Return the [X, Y] coordinate for the center point of the cell that contains the specified text.  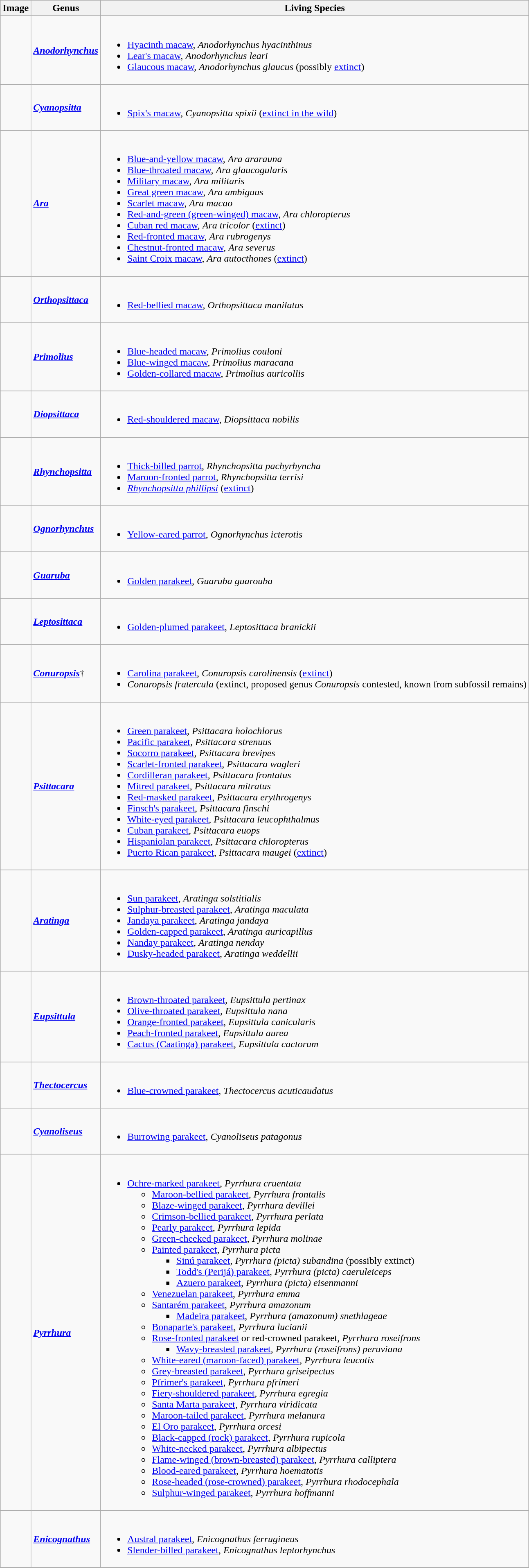
Red-bellied macaw, Orthopsittaca manilatus [315, 300]
Yellow-eared parrot, Ognorhynchus icterotis [315, 529]
Anodorhynchus [66, 50]
Genus [66, 8]
Pyrrhura [66, 1332]
Rhynchopsitta [66, 472]
Leptosittaca [66, 621]
Guaruba [66, 575]
Golden parakeet, Guaruba guarouba [315, 575]
Cyanopsitta [66, 107]
Orthopsittaca [66, 300]
Golden-plumed parakeet, Leptosittaca branickii [315, 621]
Thectocercus [66, 1085]
Red-shouldered macaw, Diopsittaca nobilis [315, 414]
Burrowing parakeet, Cyanoliseus patagonus [315, 1132]
Cyanoliseus [66, 1132]
Ara [66, 203]
Hyacinth macaw, Anodorhynchus hyacinthinusLear's macaw, Anodorhynchus leariGlaucous macaw, Anodorhynchus glaucus (possibly extinct) [315, 50]
Enicognathus [66, 1539]
Image [16, 8]
Diopsittaca [66, 414]
Eupsittula [66, 1017]
Austral parakeet, Enicognathus ferrugineusSlender-billed parakeet, Enicognathus leptorhynchus [315, 1539]
Living Species [315, 8]
Ognorhynchus [66, 529]
Thick-billed parrot, Rhynchopsitta pachyrhynchaMaroon-fronted parrot, Rhynchopsitta terrisiRhynchopsitta phillipsi (extinct) [315, 472]
Psittacara [66, 786]
Primolius [66, 357]
Spix's macaw, Cyanopsitta spixii (extinct in the wild) [315, 107]
Conuropsis† [66, 673]
Blue-headed macaw, Primolius couloniBlue-winged macaw, Primolius maracanaGolden-collared macaw, Primolius auricollis [315, 357]
Aratinga [66, 921]
Blue-crowned parakeet, Thectocercus acuticaudatus [315, 1085]
